From the cell containing the given text, extract its center point as (X, Y) coordinate. 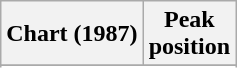
Peakposition (189, 34)
Chart (1987) (72, 34)
